Identify which cell holds the provided text, then report its (X, Y) central coordinate. 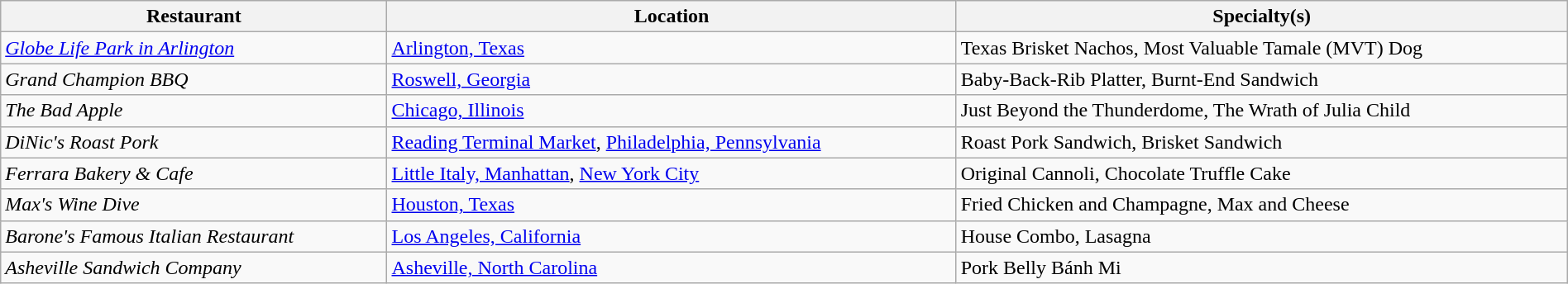
Los Angeles, California (672, 236)
Barone's Famous Italian Restaurant (194, 236)
Arlington, Texas (672, 48)
Texas Brisket Nachos, Most Valuable Tamale (MVT) Dog (1262, 48)
Grand Champion BBQ (194, 79)
Restaurant (194, 17)
DiNic's Roast Pork (194, 142)
House Combo, Lasagna (1262, 236)
Fried Chicken and Champagne, Max and Cheese (1262, 205)
Baby-Back-Rib Platter, Burnt-End Sandwich (1262, 79)
Roast Pork Sandwich, Brisket Sandwich (1262, 142)
The Bad Apple (194, 111)
Asheville, North Carolina (672, 267)
Just Beyond the Thunderdome, The Wrath of Julia Child (1262, 111)
Reading Terminal Market, Philadelphia, Pennsylvania (672, 142)
Max's Wine Dive (194, 205)
Roswell, Georgia (672, 79)
Asheville Sandwich Company (194, 267)
Ferrara Bakery & Cafe (194, 173)
Specialty(s) (1262, 17)
Chicago, Illinois (672, 111)
Globe Life Park in Arlington (194, 48)
Houston, Texas (672, 205)
Little Italy, Manhattan, New York City (672, 173)
Location (672, 17)
Pork Belly Bánh Mi (1262, 267)
Original Cannoli, Chocolate Truffle Cake (1262, 173)
